Extract the (x, y) coordinate from the center of the cell holding the provided text.  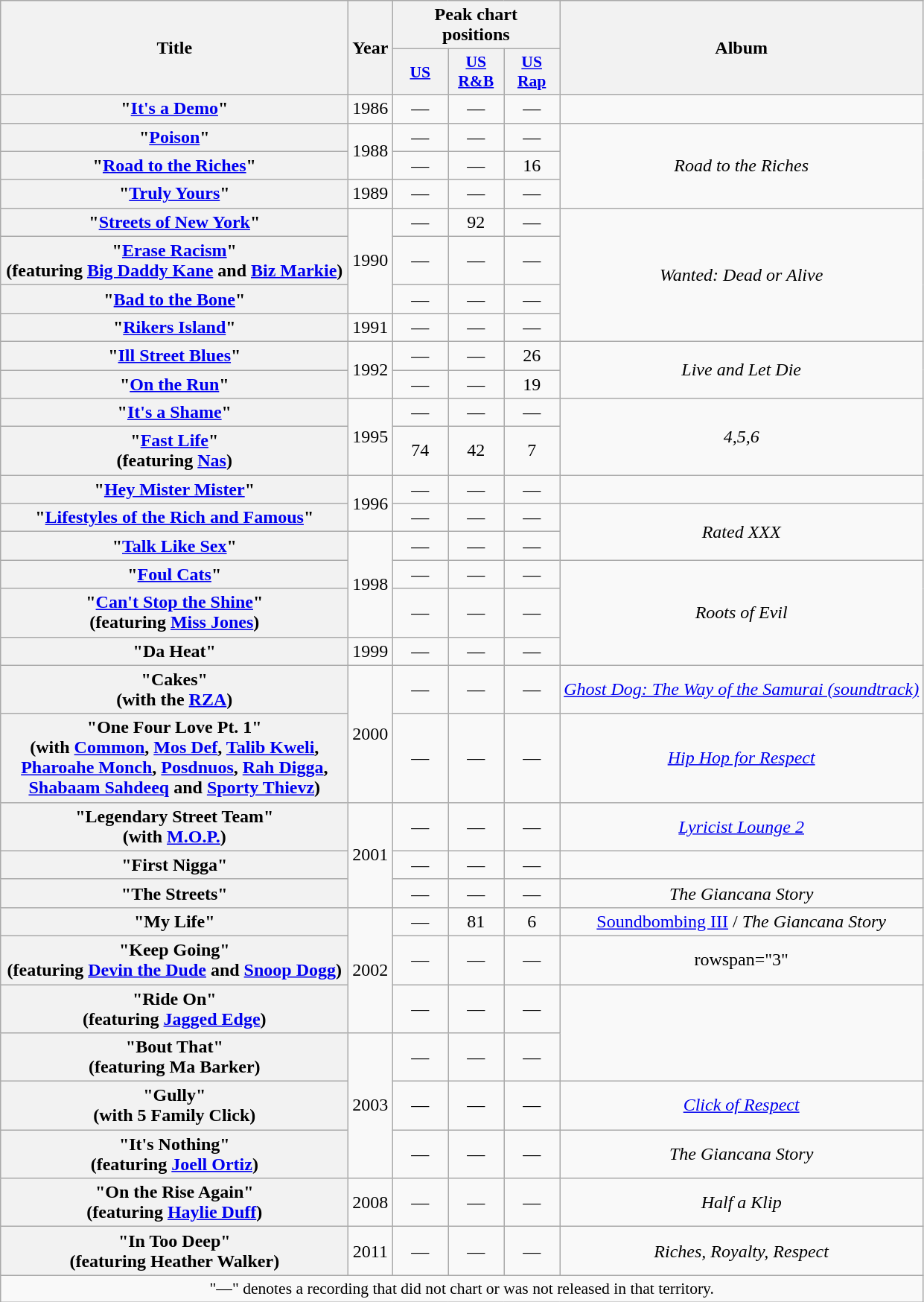
Riches, Royalty, Respect (742, 1251)
Roots of Evil (742, 612)
1999 (371, 651)
"Rikers Island" (174, 327)
42 (477, 451)
7 (532, 451)
Ghost Dog: The Way of the Samurai (soundtrack) (742, 690)
81 (477, 921)
2001 (371, 855)
Half a Klip (742, 1202)
"First Nigga" (174, 865)
"Ill Street Blues" (174, 355)
Title (174, 48)
"Streets of New York" (174, 222)
1992 (371, 369)
"Gully"(with 5 Family Click) (174, 1105)
rowspan="3" (742, 959)
"My Life" (174, 921)
1996 (371, 504)
1989 (371, 194)
6 (532, 921)
"It's a Demo" (174, 109)
92 (477, 222)
Wanted: Dead or Alive (742, 274)
16 (532, 165)
Year (371, 48)
2008 (371, 1202)
2002 (371, 970)
"Ride On"(featuring Jagged Edge) (174, 1009)
"On the Run" (174, 384)
"Da Heat" (174, 651)
Click of Respect (742, 1105)
1991 (371, 327)
Rated XXX (742, 532)
"Truly Yours" (174, 194)
Hip Hop for Respect (742, 758)
"It's Nothing"(featuring Joell Ortiz) (174, 1155)
74 (420, 451)
Peak chartpositions (477, 25)
USRap (532, 72)
"Keep Going"(featuring Devin the Dude and Snoop Dogg) (174, 959)
4,5,6 (742, 436)
1998 (371, 584)
2011 (371, 1251)
"Poison" (174, 137)
2003 (371, 1105)
"Bout That"(featuring Ma Barker) (174, 1058)
"Cakes"(with the RZA) (174, 690)
26 (532, 355)
1986 (371, 109)
"Can't Stop the Shine"(featuring Miss Jones) (174, 612)
1995 (371, 436)
Lyricist Lounge 2 (742, 827)
1990 (371, 261)
US (420, 72)
"Fast Life"(featuring Nas) (174, 451)
"It's a Shame" (174, 413)
"Hey Mister Mister" (174, 489)
Soundbombing III / The Giancana Story (742, 921)
"In Too Deep"(featuring Heather Walker) (174, 1251)
1988 (371, 151)
2000 (371, 734)
"Road to the Riches" (174, 165)
Road to the Riches (742, 165)
"On the Rise Again"(featuring Haylie Duff) (174, 1202)
"Lifestyles of the Rich and Famous" (174, 518)
"Erase Racism"(featuring Big Daddy Kane and Biz Markie) (174, 261)
"Talk Like Sex" (174, 546)
19 (532, 384)
"One Four Love Pt. 1"(with Common, Mos Def, Talib Kweli,Pharoahe Monch, Posdnuos, Rah Digga,Shabaam Sahdeeq and Sporty Thievz) (174, 758)
USR&B (477, 72)
"Legendary Street Team"(with M.O.P.) (174, 827)
"—" denotes a recording that did not chart or was not released in that territory. (462, 1289)
"Bad to the Bone" (174, 299)
"Foul Cats" (174, 574)
Album (742, 48)
"The Streets" (174, 893)
Live and Let Die (742, 369)
